Find where the given text appears and provide that cell's center as [x, y] coordinate. 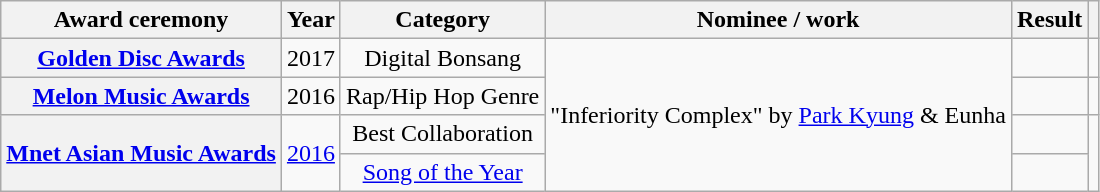
Mnet Asian Music Awards [142, 153]
Result [1049, 20]
Nominee / work [778, 20]
Year [310, 20]
Melon Music Awards [142, 96]
Song of the Year [442, 172]
Category [442, 20]
2017 [310, 58]
Golden Disc Awards [142, 58]
Digital Bonsang [442, 58]
Rap/Hip Hop Genre [442, 96]
Best Collaboration [442, 134]
Award ceremony [142, 20]
"Inferiority Complex" by Park Kyung & Eunha [778, 115]
